Search for the cell housing the specified text and yield its (X, Y) center coordinate. 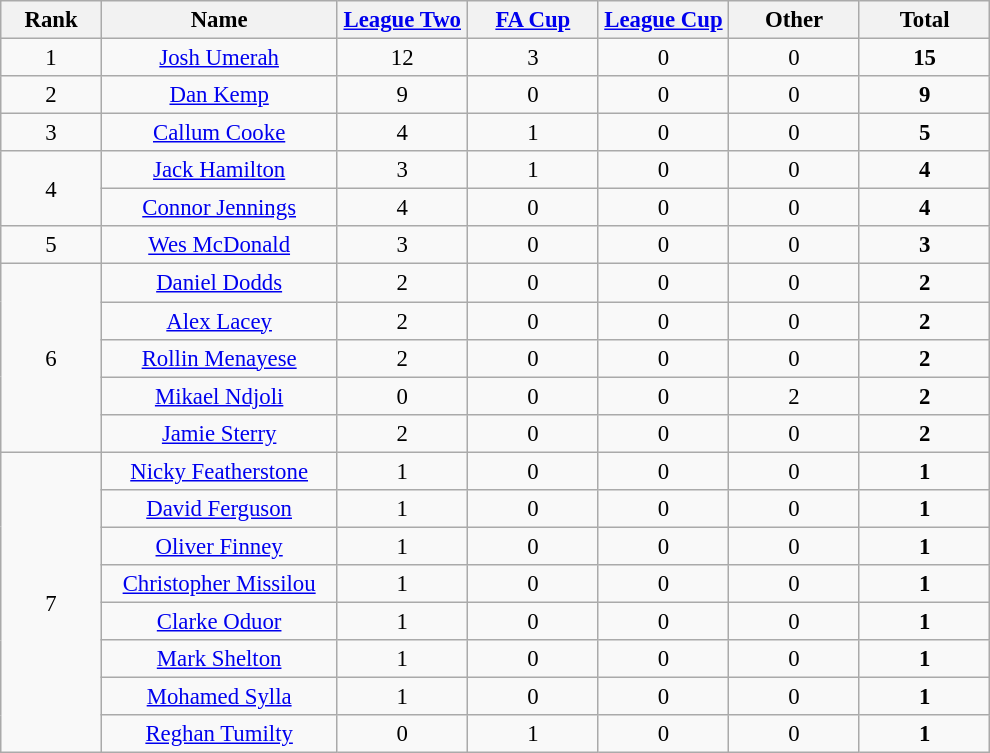
Jack Hamilton (219, 170)
6 (52, 358)
Name (219, 20)
Alex Lacey (219, 321)
FA Cup (534, 20)
7 (52, 602)
Rank (52, 20)
12 (402, 58)
Jamie Sterry (219, 433)
Mikael Ndjoli (219, 396)
Rollin Menayese (219, 358)
League Two (402, 20)
David Ferguson (219, 509)
Other (794, 20)
Total (924, 20)
Oliver Finney (219, 546)
Reghan Tumilty (219, 734)
Mark Shelton (219, 659)
Daniel Dodds (219, 283)
Josh Umerah (219, 58)
League Cup (664, 20)
Callum Cooke (219, 133)
Wes McDonald (219, 245)
Dan Kemp (219, 95)
Christopher Missilou (219, 584)
Connor Jennings (219, 208)
Nicky Featherstone (219, 471)
Clarke Oduor (219, 621)
Mohamed Sylla (219, 697)
15 (924, 58)
